Provide the (X, Y) coordinate of the cell's center where the given text is located.  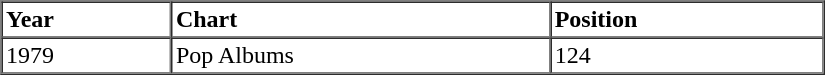
124 (686, 56)
1979 (87, 56)
Chart (360, 20)
Position (686, 20)
Year (87, 20)
Pop Albums (360, 56)
